Determine the [x, y] coordinate at the center of the cell enclosing the given text.  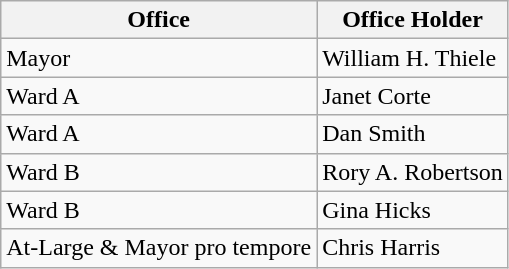
Chris Harris [413, 248]
Dan Smith [413, 134]
Office Holder [413, 20]
At-Large & Mayor pro tempore [159, 248]
Rory A. Robertson [413, 172]
Gina Hicks [413, 210]
Office [159, 20]
William H. Thiele [413, 58]
Janet Corte [413, 96]
Mayor [159, 58]
